Identify which cell holds the provided text, then report its [x, y] central coordinate. 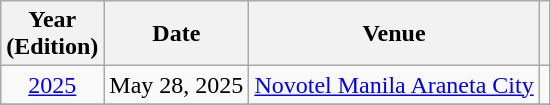
Date [176, 34]
Year(Edition) [52, 34]
2025 [52, 85]
May 28, 2025 [176, 85]
Novotel Manila Araneta City [394, 85]
Venue [394, 34]
